Identify which cell holds the provided text, then report its [X, Y] central coordinate. 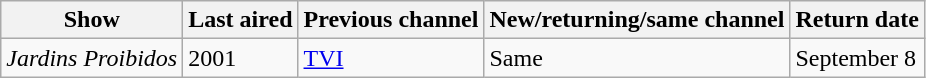
September 8 [857, 58]
Show [92, 20]
New/returning/same channel [637, 20]
2001 [240, 58]
Same [637, 58]
Jardins Proibidos [92, 58]
Previous channel [391, 20]
TVI [391, 58]
Last aired [240, 20]
Return date [857, 20]
